Output the [x, y] coordinate of the center of the cell containing the given text.  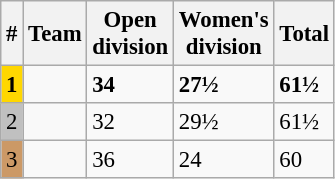
2 [12, 122]
Opendivision [130, 34]
3 [12, 160]
36 [130, 160]
24 [224, 160]
Women'sdivision [224, 34]
32 [130, 122]
29½ [224, 122]
Total [304, 34]
60 [304, 160]
# [12, 34]
Team [55, 34]
34 [130, 85]
1 [12, 85]
27½ [224, 85]
